Return the (X, Y) coordinate for the center point of the cell that contains the specified text.  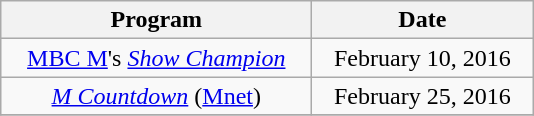
Program (156, 20)
MBC M's Show Champion (156, 58)
M Countdown (Mnet) (156, 96)
Date (422, 20)
February 10, 2016 (422, 58)
February 25, 2016 (422, 96)
